Identify which cell holds the provided text, then report its [X, Y] central coordinate. 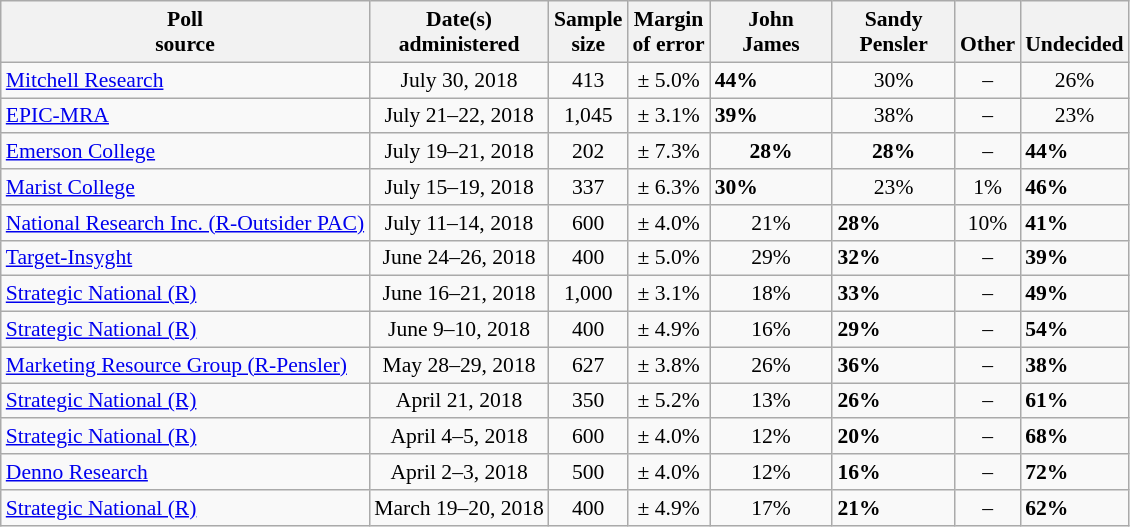
± 7.3% [668, 152]
± 6.3% [668, 187]
1,000 [588, 294]
July 21–22, 2018 [459, 116]
April 21, 2018 [459, 401]
July 15–19, 2018 [459, 187]
32% [894, 258]
62% [1074, 508]
Marist College [185, 187]
Undecided [1074, 32]
July 11–14, 2018 [459, 223]
± 3.8% [668, 365]
46% [1074, 187]
June 9–10, 2018 [459, 330]
13% [772, 401]
61% [1074, 401]
500 [588, 472]
May 28–29, 2018 [459, 365]
18% [772, 294]
413 [588, 80]
Mitchell Research [185, 80]
SandyPensler [894, 32]
Date(s)administered [459, 32]
627 [588, 365]
17% [772, 508]
202 [588, 152]
July 30, 2018 [459, 80]
36% [894, 365]
National Research Inc. (R-Outsider PAC) [185, 223]
68% [1074, 437]
Other [988, 32]
Samplesize [588, 32]
1,045 [588, 116]
April 4–5, 2018 [459, 437]
June 24–26, 2018 [459, 258]
72% [1074, 472]
Emerson College [185, 152]
JohnJames [772, 32]
1% [988, 187]
March 19–20, 2018 [459, 508]
July 19–21, 2018 [459, 152]
337 [588, 187]
April 2–3, 2018 [459, 472]
June 16–21, 2018 [459, 294]
49% [1074, 294]
Denno Research [185, 472]
EPIC-MRA [185, 116]
10% [988, 223]
Pollsource [185, 32]
54% [1074, 330]
41% [1074, 223]
33% [894, 294]
350 [588, 401]
Marginof error [668, 32]
Marketing Resource Group (R-Pensler) [185, 365]
± 5.2% [668, 401]
20% [894, 437]
Target-Insyght [185, 258]
